Identify which cell holds the provided text, then report its [x, y] central coordinate. 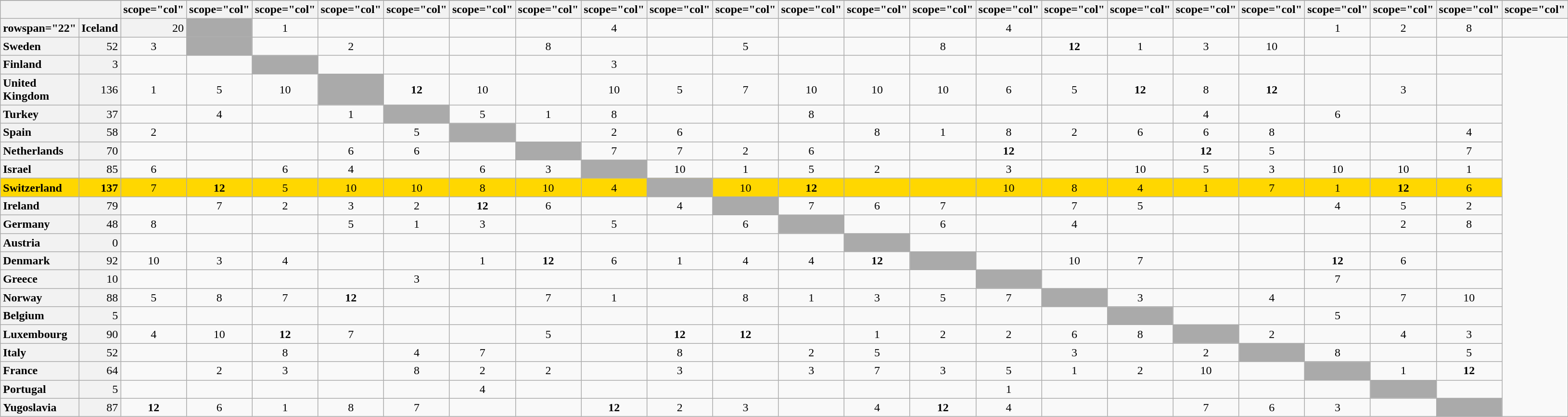
79 [100, 206]
Luxembourg [39, 334]
48 [100, 224]
85 [100, 169]
92 [100, 261]
20 [154, 28]
64 [100, 371]
Netherlands [39, 151]
137 [100, 187]
Finland [39, 65]
Belgium [39, 316]
0 [100, 242]
87 [100, 407]
Switzerland [39, 187]
Israel [39, 169]
136 [100, 90]
Austria [39, 242]
Portugal [39, 389]
Spain [39, 132]
Norway [39, 298]
rowspan="22" [39, 28]
Ireland [39, 206]
58 [100, 132]
88 [100, 298]
Turkey [39, 114]
90 [100, 334]
Germany [39, 224]
Denmark [39, 261]
France [39, 371]
United Kingdom [39, 90]
Italy [39, 352]
70 [100, 151]
37 [100, 114]
Yugoslavia [39, 407]
Sweden [39, 46]
Iceland [100, 28]
Greece [39, 279]
